Scan for the cell matching the given text and deliver its [X, Y] coordinate at center. 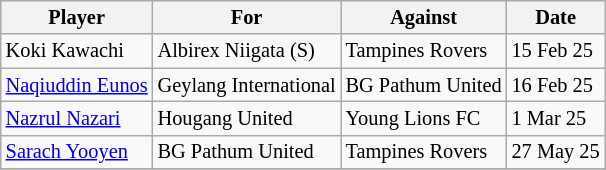
27 May 25 [556, 152]
For [247, 17]
16 Feb 25 [556, 85]
Against [424, 17]
Player [77, 17]
Geylang International [247, 85]
Young Lions FC [424, 118]
1 Mar 25 [556, 118]
15 Feb 25 [556, 51]
Hougang United [247, 118]
Nazrul Nazari [77, 118]
Naqiuddin Eunos [77, 85]
Sarach Yooyen [77, 152]
Koki Kawachi [77, 51]
Albirex Niigata (S) [247, 51]
Date [556, 17]
